For the text-containing cell, return its midpoint in [x, y] coordinate format. 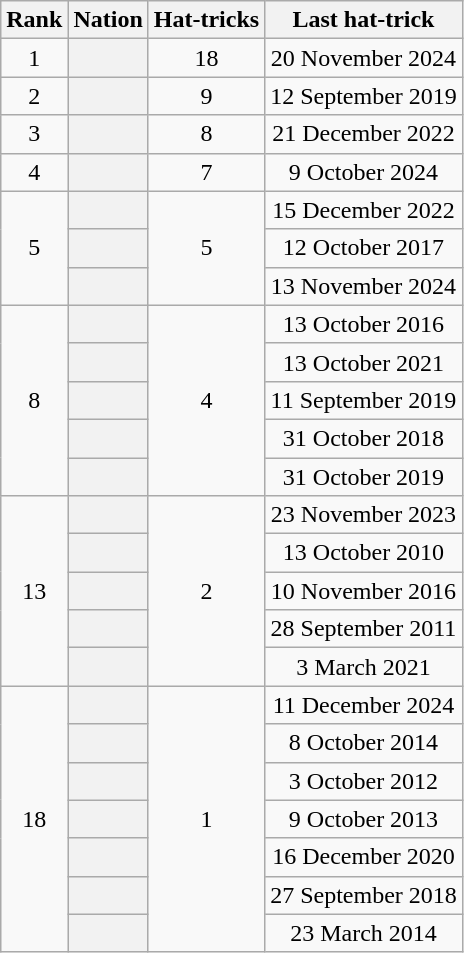
23 March 2014 [364, 933]
31 October 2018 [364, 438]
13 October 2021 [364, 362]
12 September 2019 [364, 96]
3 [34, 134]
3 March 2021 [364, 667]
9 [206, 96]
21 December 2022 [364, 134]
Last hat-trick [364, 20]
9 October 2024 [364, 172]
10 November 2016 [364, 591]
11 September 2019 [364, 400]
13 [34, 591]
Hat-tricks [206, 20]
12 October 2017 [364, 248]
28 September 2011 [364, 629]
13 November 2024 [364, 286]
31 October 2019 [364, 477]
23 November 2023 [364, 515]
15 December 2022 [364, 210]
27 September 2018 [364, 895]
8 October 2014 [364, 743]
9 October 2013 [364, 819]
Nation [108, 20]
Rank [34, 20]
13 October 2010 [364, 553]
11 December 2024 [364, 705]
20 November 2024 [364, 58]
3 October 2012 [364, 781]
13 October 2016 [364, 324]
7 [206, 172]
16 December 2020 [364, 857]
